Return the [X, Y] coordinate for the center point of the cell that contains the specified text.  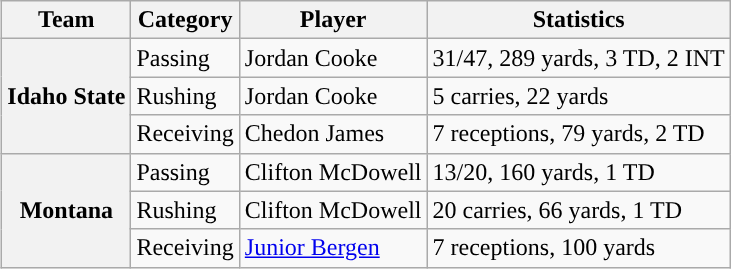
Category [185, 20]
Team [66, 20]
Player [333, 20]
7 receptions, 79 yards, 2 TD [578, 134]
31/47, 289 yards, 3 TD, 2 INT [578, 58]
7 receptions, 100 yards [578, 248]
Montana [66, 210]
5 carries, 22 yards [578, 96]
Statistics [578, 20]
Idaho State [66, 96]
13/20, 160 yards, 1 TD [578, 172]
Junior Bergen [333, 248]
20 carries, 66 yards, 1 TD [578, 210]
Chedon James [333, 134]
